Provide the (X, Y) coordinate of the cell's center where the given text is located.  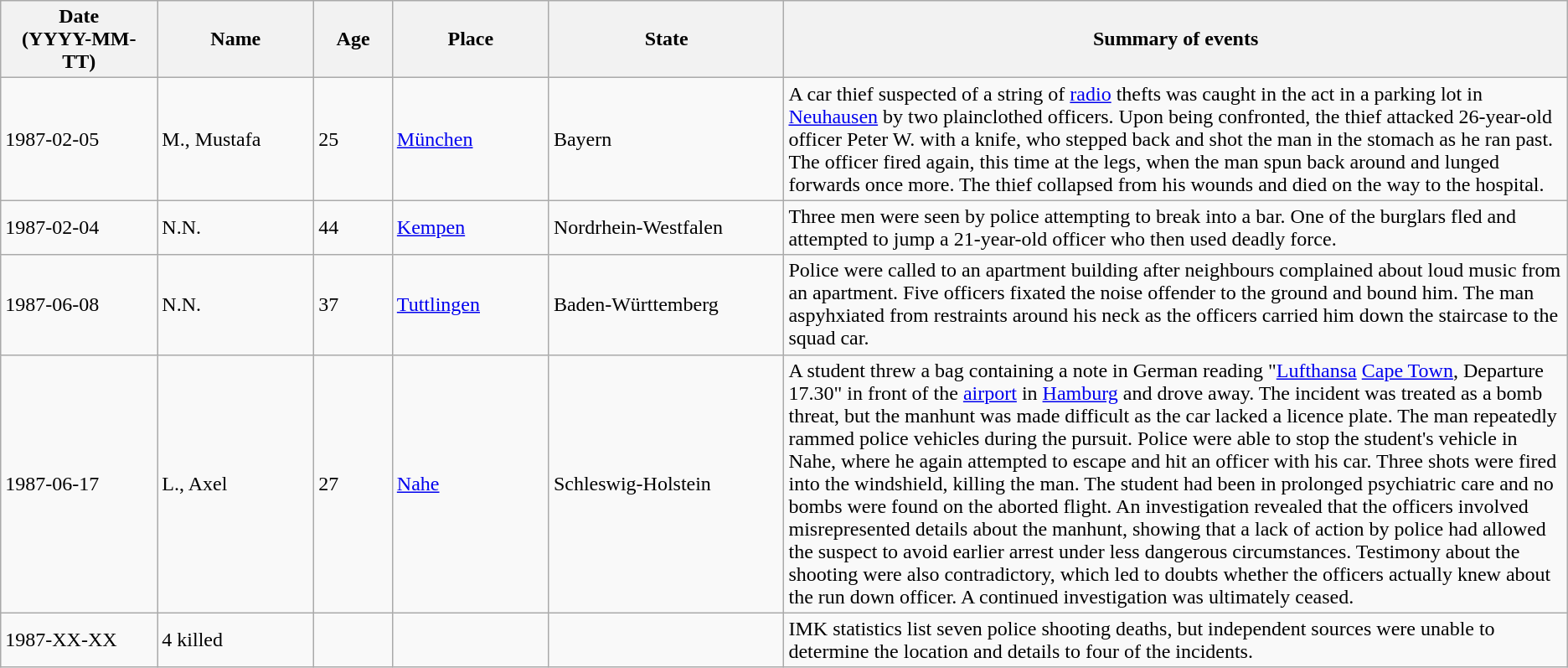
1987-06-08 (79, 305)
L., Axel (236, 484)
Age (353, 39)
1987-XX-XX (79, 640)
Kempen (471, 228)
State (667, 39)
Schleswig-Holstein (667, 484)
Tuttlingen (471, 305)
1987-06-17 (79, 484)
4 killed (236, 640)
Date(YYYY-MM-TT) (79, 39)
M., Mustafa (236, 139)
IMK statistics list seven police shooting deaths, but independent sources were unable to determine the location and details to four of the incidents. (1176, 640)
44 (353, 228)
1987-02-05 (79, 139)
25 (353, 139)
Name (236, 39)
37 (353, 305)
Baden-Württemberg (667, 305)
Summary of events (1176, 39)
27 (353, 484)
Nordrhein-Westfalen (667, 228)
1987-02-04 (79, 228)
Place (471, 39)
Bayern (667, 139)
München (471, 139)
Nahe (471, 484)
